Provide the (x, y) coordinate of the cell's center where the given text is located.  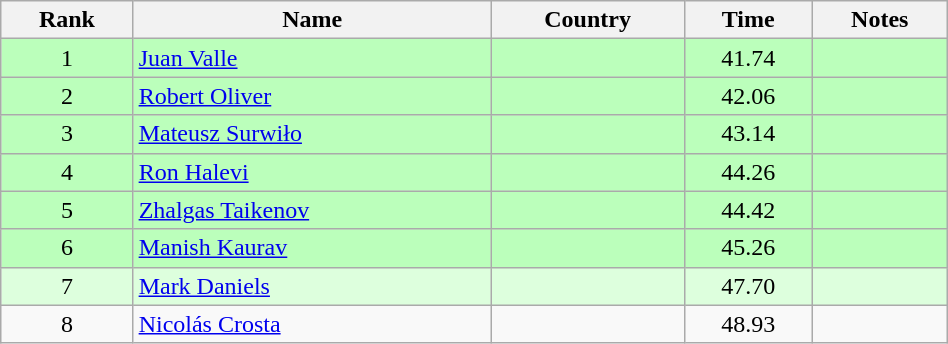
Country (588, 20)
47.70 (748, 286)
44.42 (748, 210)
43.14 (748, 134)
48.93 (748, 324)
Mark Daniels (312, 286)
Juan Valle (312, 58)
Robert Oliver (312, 96)
45.26 (748, 248)
4 (67, 172)
41.74 (748, 58)
6 (67, 248)
44.26 (748, 172)
Mateusz Surwiło (312, 134)
5 (67, 210)
3 (67, 134)
2 (67, 96)
7 (67, 286)
Zhalgas Taikenov (312, 210)
Notes (880, 20)
Nicolás Crosta (312, 324)
Name (312, 20)
Time (748, 20)
Rank (67, 20)
8 (67, 324)
1 (67, 58)
42.06 (748, 96)
Manish Kaurav (312, 248)
Ron Halevi (312, 172)
